Extract the (X, Y) coordinate from the center of the cell holding the provided text.  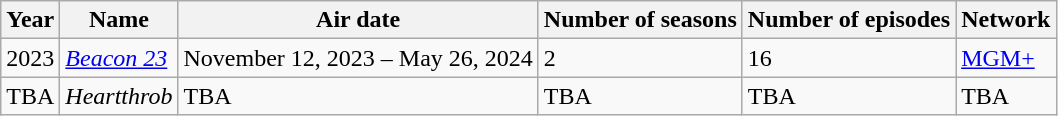
2023 (30, 58)
2 (640, 58)
MGM+ (1006, 58)
Number of episodes (848, 20)
16 (848, 58)
Air date (358, 20)
November 12, 2023 – May 26, 2024 (358, 58)
Number of seasons (640, 20)
Beacon 23 (119, 58)
Name (119, 20)
Network (1006, 20)
Heartthrob (119, 96)
Year (30, 20)
